Extract the [X, Y] coordinate from the center of the cell holding the provided text.  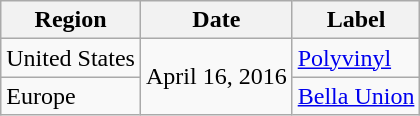
Bella Union [356, 96]
Date [216, 20]
Europe [71, 96]
United States [71, 58]
Polyvinyl [356, 58]
April 16, 2016 [216, 77]
Region [71, 20]
Label [356, 20]
